Return [X, Y] of the center of cell containing provided text 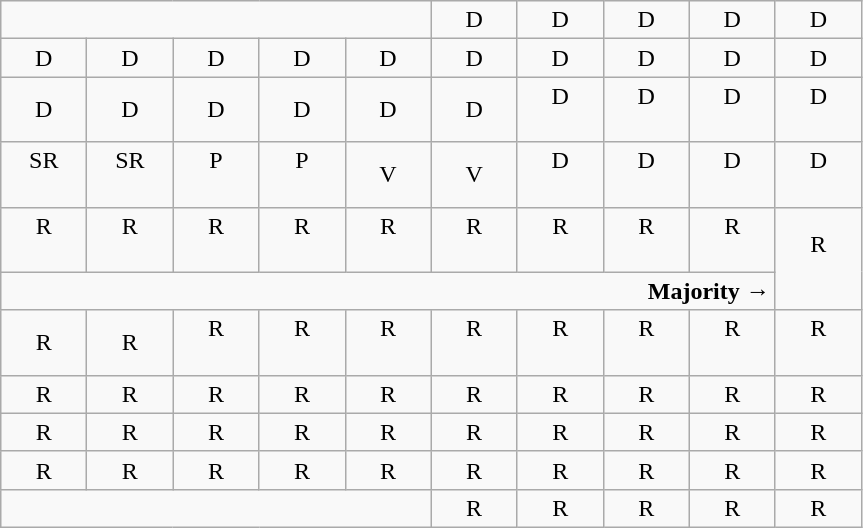
Majority → [388, 291]
